Provide the [x, y] coordinate of the cell's center where the given text is located.  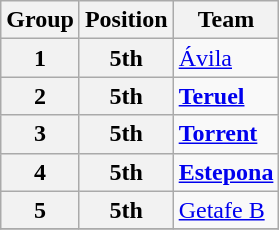
Getafe B [226, 210]
Position [126, 20]
3 [40, 134]
Ávila [226, 58]
Torrent [226, 134]
2 [40, 96]
Group [40, 20]
Teruel [226, 96]
Estepona [226, 172]
Team [226, 20]
1 [40, 58]
5 [40, 210]
4 [40, 172]
